Identify which cell holds the provided text, then report its [X, Y] central coordinate. 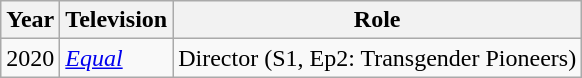
Year [30, 20]
2020 [30, 58]
Equal [116, 58]
Television [116, 20]
Role [378, 20]
Director (S1, Ep2: Transgender Pioneers) [378, 58]
